Return [X, Y] of the center of cell containing provided text 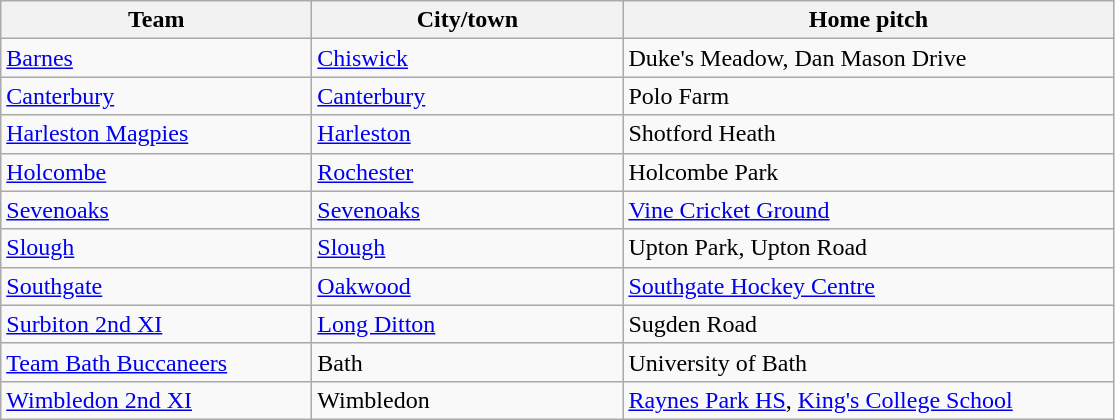
Home pitch [868, 20]
University of Bath [868, 362]
Sugden Road [868, 324]
Southgate Hockey Centre [868, 286]
Vine Cricket Ground [868, 210]
Raynes Park HS, King's College School [868, 400]
Polo Farm [868, 96]
Team [156, 20]
Rochester [468, 172]
City/town [468, 20]
Southgate [156, 286]
Surbiton 2nd XI [156, 324]
Oakwood [468, 286]
Holcombe [156, 172]
Chiswick [468, 58]
Barnes [156, 58]
Long Ditton [468, 324]
Duke's Meadow, Dan Mason Drive [868, 58]
Harleston Magpies [156, 134]
Team Bath Buccaneers [156, 362]
Wimbledon [468, 400]
Wimbledon 2nd XI [156, 400]
Shotford Heath [868, 134]
Holcombe Park [868, 172]
Harleston [468, 134]
Upton Park, Upton Road [868, 248]
Bath [468, 362]
